For the text-containing cell, return its midpoint in [X, Y] coordinate format. 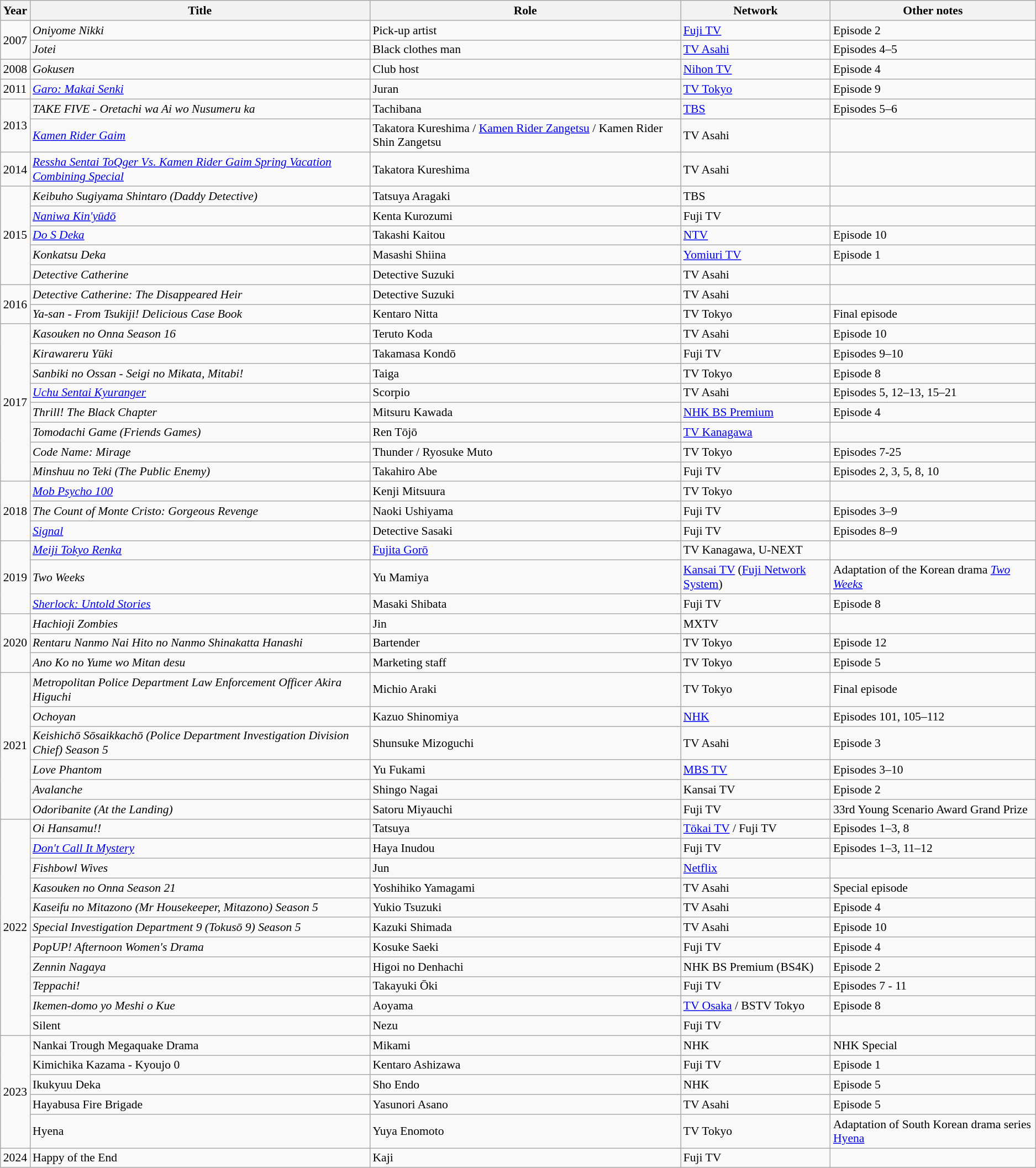
Higoi no Denhachi [525, 967]
Hyena [200, 1132]
Ressha Sentai ToQger Vs. Kamen Rider Gaim Spring Vacation Combining Special [200, 169]
Episodes 7 - 11 [933, 986]
Kazuki Shimada [525, 928]
Jotei [200, 50]
2015 [15, 235]
Minshuu no Teki (The Public Enemy) [200, 472]
Tatsuya Aragaki [525, 196]
Kentaro Nitta [525, 314]
Kentaro Ashizawa [525, 1065]
Takatora Kureshima / Kamen Rider Zangetsu / Kamen Rider Shin Zangetsu [525, 136]
Yukio Tsuzuki [525, 908]
Episodes 7-25 [933, 452]
33rd Young Scenario Award Grand Prize [933, 809]
Masashi Shiina [525, 255]
Tachibana [525, 109]
Episodes 5–6 [933, 109]
Haya Inudou [525, 849]
Role [525, 10]
Jin [525, 624]
NTV [756, 235]
Ochoyan [200, 717]
Rentaru Nanmo Nai Hito no Nanmo Shinakatta Hanashi [200, 643]
Avalanche [200, 790]
2021 [15, 746]
2023 [15, 1092]
Michio Araki [525, 690]
Fujita Gorō [525, 550]
Episode 3 [933, 743]
Ikemen-domo yo Meshi o Kue [200, 1006]
Tomodachi Game (Friends Games) [200, 433]
Bartender [525, 643]
Naniwa Kin'yūdō [200, 216]
Oi Hansamu!! [200, 829]
Special episode [933, 888]
Takashi Kaitou [525, 235]
TV Osaka / BSTV Tokyo [756, 1006]
Adaptation of the Korean drama Two Weeks [933, 577]
Kirawareru Yūki [200, 354]
Kaji [525, 1158]
Kaseifu no Mitazono (Mr Housekeeper, Mitazono) Season 5 [200, 908]
Mob Psycho 100 [200, 492]
Zennin Nagaya [200, 967]
Yoshihiko Yamagami [525, 888]
Shingo Nagai [525, 790]
Episodes 1–3, 8 [933, 829]
Year [15, 10]
Don't Call It Mystery [200, 849]
Hayabusa Fire Brigade [200, 1104]
Episodes 2, 3, 5, 8, 10 [933, 472]
Shunsuke Mizoguchi [525, 743]
Episodes 101, 105–112 [933, 717]
Kosuke Saeki [525, 947]
Yasunori Asano [525, 1104]
Uchu Sentai Kyuranger [200, 393]
Ya-san - From Tsukiji! Delicious Case Book [200, 314]
Episodes 3–9 [933, 511]
Episodes 1–3, 11–12 [933, 849]
Signal [200, 531]
2022 [15, 927]
Kenji Mitsuura [525, 492]
Yuya Enomoto [525, 1132]
Pick-up artist [525, 30]
The Count of Monte Cristo: Gorgeous Revenge [200, 511]
Metropolitan Police Department Law Enforcement Officer Akira Higuchi [200, 690]
Thunder / Ryosuke Muto [525, 452]
Code Name: Mirage [200, 452]
Tōkai TV / Fuji TV [756, 829]
2008 [15, 70]
Tatsuya [525, 829]
Yu Fukami [525, 770]
Nezu [525, 1026]
NHK Special [933, 1045]
Kamen Rider Gaim [200, 136]
Episodes 9–10 [933, 354]
Kazuo Shinomiya [525, 717]
Teruto Koda [525, 334]
Ikukyuu Deka [200, 1085]
2013 [15, 126]
Episodes 4–5 [933, 50]
Black clothes man [525, 50]
Gokusen [200, 70]
Special Investigation Department 9 (Tokusō 9) Season 5 [200, 928]
MXTV [756, 624]
Title [200, 10]
PopUP! Afternoon Women's Drama [200, 947]
Episodes 3–10 [933, 770]
Kenta Kurozumi [525, 216]
NHK BS Premium [756, 413]
Keishichō Sōsaikkachō (Police Department Investigation Division Chief) Season 5 [200, 743]
Thrill! The Black Chapter [200, 413]
Do S Deka [200, 235]
Takatora Kureshima [525, 169]
Taiga [525, 373]
TAKE FIVE - Oretachi wa Ai wo Nusumeru ka [200, 109]
Sho Endo [525, 1085]
Love Phantom [200, 770]
Marketing staff [525, 663]
Episodes 5, 12–13, 15–21 [933, 393]
Kansai TV [756, 790]
Aoyama [525, 1006]
Sanbiki no Ossan - Seigi no Mikata, Mitabi! [200, 373]
Ano Ko no Yume wo Mitan desu [200, 663]
Kasouken no Onna Season 16 [200, 334]
Jun [525, 869]
Masaki Shibata [525, 604]
2019 [15, 577]
Takayuki Ōki [525, 986]
Nankai Trough Megaquake Drama [200, 1045]
Keibuho Sugiyama Shintaro (Daddy Detective) [200, 196]
Juran [525, 90]
Mitsuru Kawada [525, 413]
Garo: Makai Senki [200, 90]
Naoki Ushiyama [525, 511]
Network [756, 10]
Hachioji Zombies [200, 624]
TV Kanagawa [756, 433]
Odoribanite (At the Landing) [200, 809]
MBS TV [756, 770]
Takamasa Kondō [525, 354]
Detective Catherine: The Disappeared Heir [200, 294]
Fishbowl Wives [200, 869]
Detective Sasaki [525, 531]
Club host [525, 70]
2016 [15, 304]
Konkatsu Deka [200, 255]
2018 [15, 512]
Episode 12 [933, 643]
Kasouken no Onna Season 21 [200, 888]
Nihon TV [756, 70]
Mikami [525, 1045]
Yomiuri TV [756, 255]
Other notes [933, 10]
2024 [15, 1158]
TV Kanagawa, U-NEXT [756, 550]
Episode 9 [933, 90]
2020 [15, 643]
Adaptation of South Korean drama series Hyena [933, 1132]
Sherlock: Untold Stories [200, 604]
2014 [15, 169]
2017 [15, 403]
Silent [200, 1026]
2007 [15, 40]
2011 [15, 90]
Netflix [756, 869]
Kansai TV (Fuji Network System) [756, 577]
Episodes 8–9 [933, 531]
Oniyome Nikki [200, 30]
Scorpio [525, 393]
Ren Tōjō [525, 433]
Meiji Tokyo Renka [200, 550]
NHK BS Premium (BS4K) [756, 967]
Satoru Miyauchi [525, 809]
Takahiro Abe [525, 472]
Happy of the End [200, 1158]
Yu Mamiya [525, 577]
Kimichika Kazama - Kyoujo 0 [200, 1065]
Two Weeks [200, 577]
Detective Catherine [200, 275]
Teppachi! [200, 986]
